Find where the given text appears and provide that cell's center as (X, Y) coordinate. 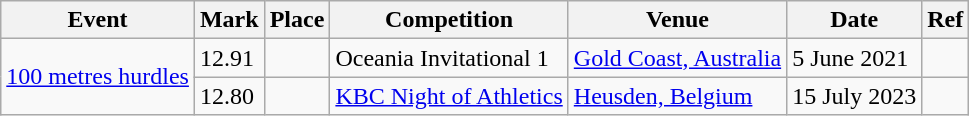
KBC Night of Athletics (449, 96)
12.80 (229, 96)
Mark (229, 20)
Event (98, 20)
Place (297, 20)
Venue (677, 20)
Gold Coast, Australia (677, 58)
Competition (449, 20)
100 metres hurdles (98, 77)
Heusden, Belgium (677, 96)
12.91 (229, 58)
15 July 2023 (854, 96)
Ref (946, 20)
Oceania Invitational 1 (449, 58)
5 June 2021 (854, 58)
Date (854, 20)
